Locate the cell with the specified text and output its (X, Y) center coordinate. 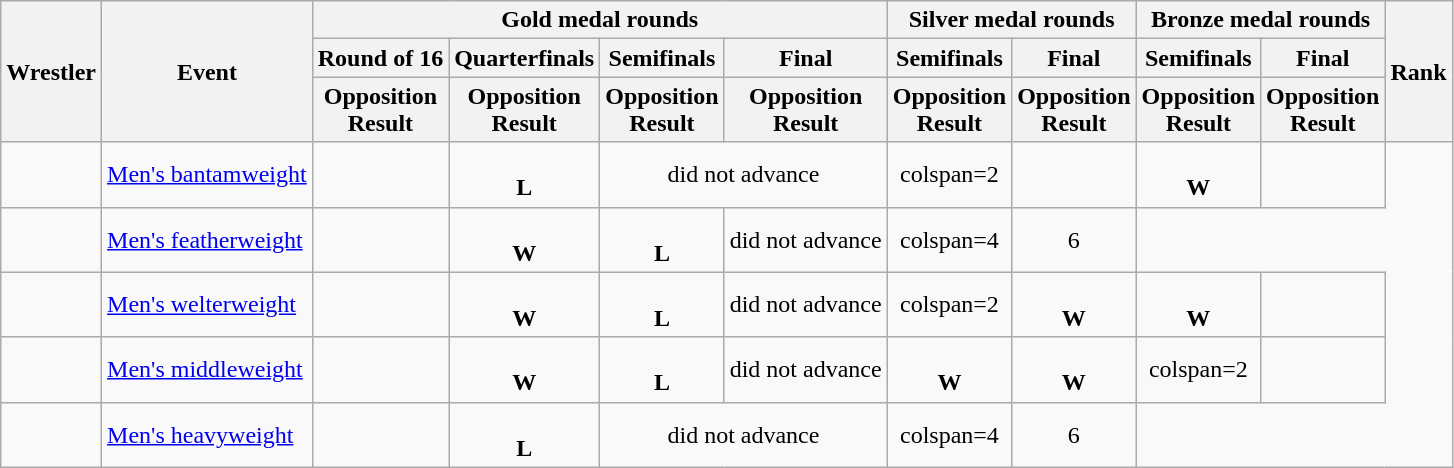
Bronze medal rounds (1260, 20)
Rank (1418, 72)
Event (208, 72)
Round of 16 (380, 58)
Men's welterweight (208, 304)
Gold medal rounds (600, 20)
Men's middleweight (208, 370)
Men's bantamweight (208, 174)
Silver medal rounds (1012, 20)
Quarterfinals (524, 58)
Wrestler (52, 72)
Men's heavyweight (208, 434)
Men's featherweight (208, 240)
